Capture the cell that displays the provided text and extract its [x, y] central coordinate. 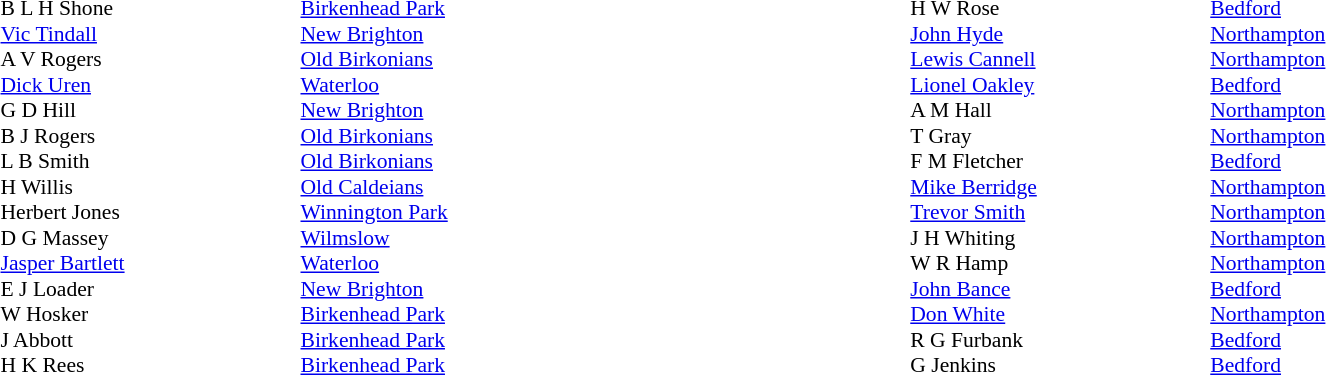
J H Whiting [1060, 238]
John Bance [1060, 289]
W Hosker [150, 315]
John Hyde [1060, 34]
L B Smith [150, 161]
Herbert Jones [150, 213]
B J Rogers [150, 136]
Lewis Cannell [1060, 59]
H Willis [150, 187]
Mike Berridge [1060, 187]
D G Massey [150, 238]
J Abbott [150, 340]
A M Hall [1060, 111]
A V Rogers [150, 59]
G D Hill [150, 111]
F M Fletcher [1060, 161]
Vic Tindall [150, 34]
E J Loader [150, 289]
Jasper Bartlett [150, 263]
Wilmslow [374, 238]
Winnington Park [374, 213]
Old Caldeians [374, 187]
Dick Uren [150, 85]
T Gray [1060, 136]
W R Hamp [1060, 263]
R G Furbank [1060, 340]
Lionel Oakley [1060, 85]
Trevor Smith [1060, 213]
Don White [1060, 315]
